Return the (x, y) coordinate for the center point of the cell that contains the specified text.  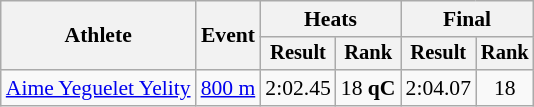
Aime Yeguelet Yelity (98, 88)
Event (228, 36)
2:04.07 (438, 88)
800 m (228, 88)
2:02.45 (298, 88)
18 (505, 88)
18 qC (368, 88)
Athlete (98, 36)
Final (468, 19)
Heats (330, 19)
